For the text-containing cell, return its midpoint in [x, y] coordinate format. 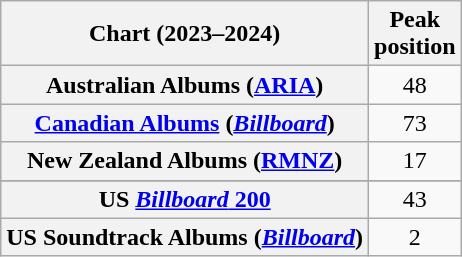
43 [415, 199]
US Soundtrack Albums (Billboard) [185, 237]
Australian Albums (ARIA) [185, 85]
2 [415, 237]
Chart (2023–2024) [185, 34]
US Billboard 200 [185, 199]
Peakposition [415, 34]
Canadian Albums (Billboard) [185, 123]
17 [415, 161]
73 [415, 123]
New Zealand Albums (RMNZ) [185, 161]
48 [415, 85]
